Provide the (x, y) coordinate of the cell's center where the given text is located.  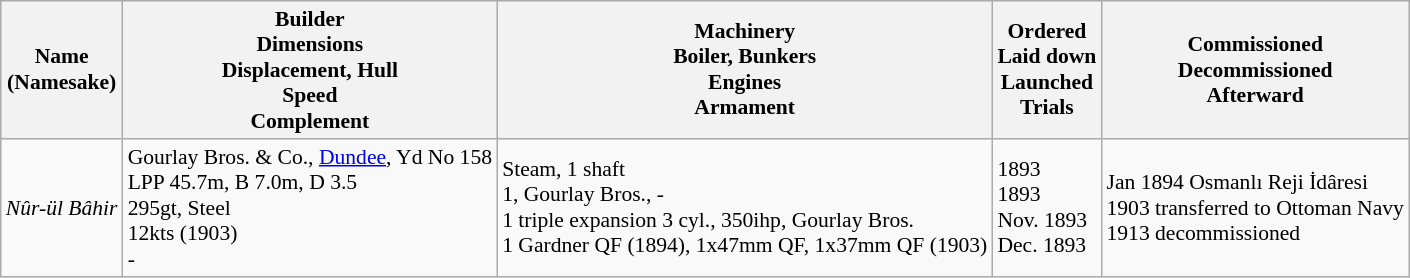
Name(Namesake) (62, 70)
Gourlay Bros. & Co., Dundee, Yd No 158LPP 45.7m, B 7.0m, D 3.5295gt, Steel12kts (1903)- (310, 208)
18931893Nov. 1893Dec. 1893 (1046, 208)
Nûr-ül Bâhir (62, 208)
BuilderDimensionsDisplacement, HullSpeedComplement (310, 70)
OrderedLaid downLaunchedTrials (1046, 70)
CommissionedDecommissionedAfterward (1254, 70)
MachineryBoiler, BunkersEnginesArmament (744, 70)
Jan 1894 Osmanlı Reji İdâresi1903 transferred to Ottoman Navy1913 decommissioned (1254, 208)
Steam, 1 shaft1, Gourlay Bros., -1 triple expansion 3 cyl., 350ihp, Gourlay Bros.1 Gardner QF (1894), 1x47mm QF, 1x37mm QF (1903) (744, 208)
